From the cell containing the given text, extract its center point as (x, y) coordinate. 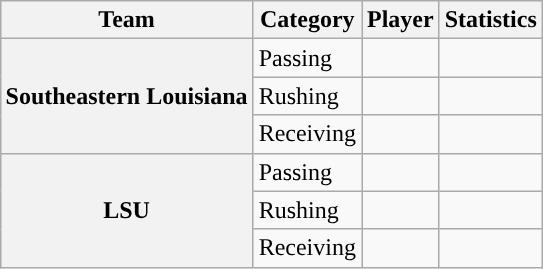
Category (307, 20)
Southeastern Louisiana (126, 96)
Team (126, 20)
Player (401, 20)
LSU (126, 210)
Statistics (490, 20)
